Identify which cell holds the provided text, then report its (x, y) central coordinate. 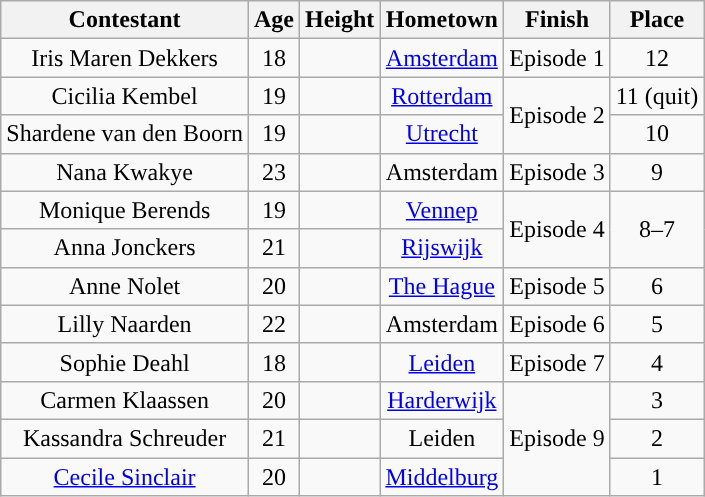
Episode 9 (557, 438)
6 (656, 286)
Middelburg (442, 477)
Finish (557, 20)
Shardene van den Boorn (125, 134)
Rotterdam (442, 96)
Cicilia Kembel (125, 96)
Monique Berends (125, 210)
Cecile Sinclair (125, 477)
11 (quit) (656, 96)
9 (656, 172)
2 (656, 438)
12 (656, 58)
Height (339, 20)
Utrecht (442, 134)
Episode 5 (557, 286)
Age (274, 20)
Nana Kwakye (125, 172)
Kassandra Schreuder (125, 438)
Episode 6 (557, 324)
Sophie Deahl (125, 362)
5 (656, 324)
Episode 1 (557, 58)
Carmen Klaassen (125, 400)
Episode 3 (557, 172)
The Hague (442, 286)
Iris Maren Dekkers (125, 58)
22 (274, 324)
1 (656, 477)
8–7 (656, 229)
Anna Jonckers (125, 248)
Lilly Naarden (125, 324)
23 (274, 172)
Vennep (442, 210)
Episode 2 (557, 115)
10 (656, 134)
Episode 4 (557, 229)
Place (656, 20)
Harderwijk (442, 400)
3 (656, 400)
Contestant (125, 20)
4 (656, 362)
Rijswijk (442, 248)
Episode 7 (557, 362)
Hometown (442, 20)
Anne Nolet (125, 286)
